Determine the [X, Y] coordinate at the center of the cell enclosing the given text.  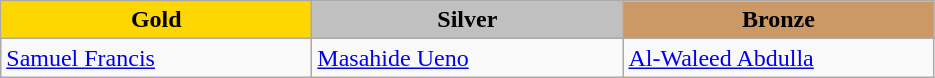
Masahide Ueno [468, 58]
Bronze [778, 20]
Gold [156, 20]
Samuel Francis [156, 58]
Al-Waleed Abdulla [778, 58]
Silver [468, 20]
